Provide the (X, Y) coordinate of the cell's center where the given text is located.  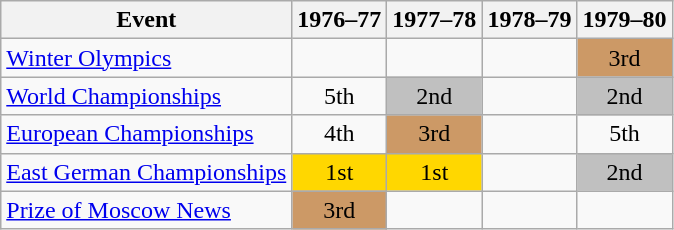
European Championships (146, 134)
1979–80 (624, 20)
1978–79 (530, 20)
East German Championships (146, 172)
4th (340, 134)
1977–78 (434, 20)
Prize of Moscow News (146, 210)
Event (146, 20)
Winter Olympics (146, 58)
World Championships (146, 96)
1976–77 (340, 20)
